Capture the cell that displays the provided text and extract its (x, y) central coordinate. 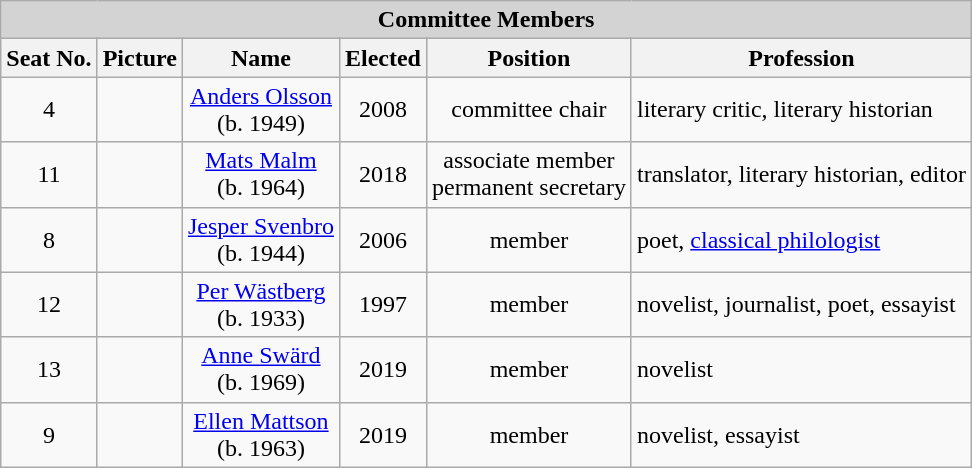
Anne Swärd (b. 1969) (260, 370)
associate memberpermanent secretary (528, 174)
Committee Members (486, 20)
poet, classical philologist (801, 240)
Elected (382, 58)
2006 (382, 240)
novelist (801, 370)
committee chair (528, 110)
9 (49, 434)
Anders Olsson (b. 1949) (260, 110)
12 (49, 304)
8 (49, 240)
2008 (382, 110)
Picture (140, 58)
Profession (801, 58)
4 (49, 110)
Seat No. (49, 58)
2018 (382, 174)
novelist, essayist (801, 434)
Mats Malm (b. 1964) (260, 174)
translator, literary historian, editor (801, 174)
Name (260, 58)
11 (49, 174)
Jesper Svenbro (b. 1944) (260, 240)
1997 (382, 304)
novelist, journalist, poet, essayist (801, 304)
Per Wästberg (b. 1933) (260, 304)
13 (49, 370)
Position (528, 58)
Ellen Mattson (b. 1963) (260, 434)
literary critic, literary historian (801, 110)
